Identify which cell holds the provided text, then report its [x, y] central coordinate. 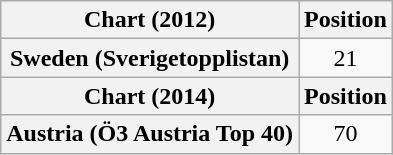
21 [346, 58]
Sweden (Sverigetopplistan) [150, 58]
Austria (Ö3 Austria Top 40) [150, 134]
Chart (2012) [150, 20]
Chart (2014) [150, 96]
70 [346, 134]
